For the text-containing cell, return its midpoint in [x, y] coordinate format. 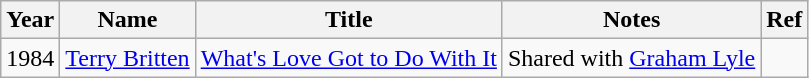
Ref [784, 20]
Notes [631, 20]
What's Love Got to Do With It [348, 58]
Name [128, 20]
Terry Britten [128, 58]
Title [348, 20]
1984 [30, 58]
Shared with Graham Lyle [631, 58]
Year [30, 20]
